Return (X, Y) of the center of cell containing provided text 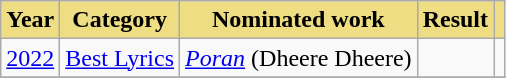
Nominated work (299, 20)
Year (30, 20)
2022 (30, 58)
Best Lyrics (120, 58)
Result (455, 20)
Poran (Dheere Dheere) (299, 58)
Category (120, 20)
